Capture the cell that displays the provided text and extract its [X, Y] central coordinate. 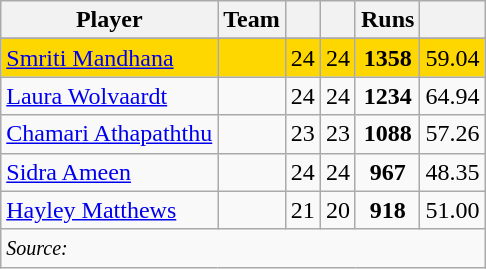
918 [387, 210]
Hayley Matthews [110, 210]
1234 [387, 96]
Laura Wolvaardt [110, 96]
21 [302, 210]
59.04 [452, 58]
Source: [243, 248]
20 [338, 210]
Sidra Ameen [110, 172]
1088 [387, 134]
48.35 [452, 172]
Chamari Athapaththu [110, 134]
57.26 [452, 134]
51.00 [452, 210]
Player [110, 20]
Team [252, 20]
64.94 [452, 96]
Runs [387, 20]
967 [387, 172]
1358 [387, 58]
Smriti Mandhana [110, 58]
